Return [X, Y] of the center of cell containing provided text 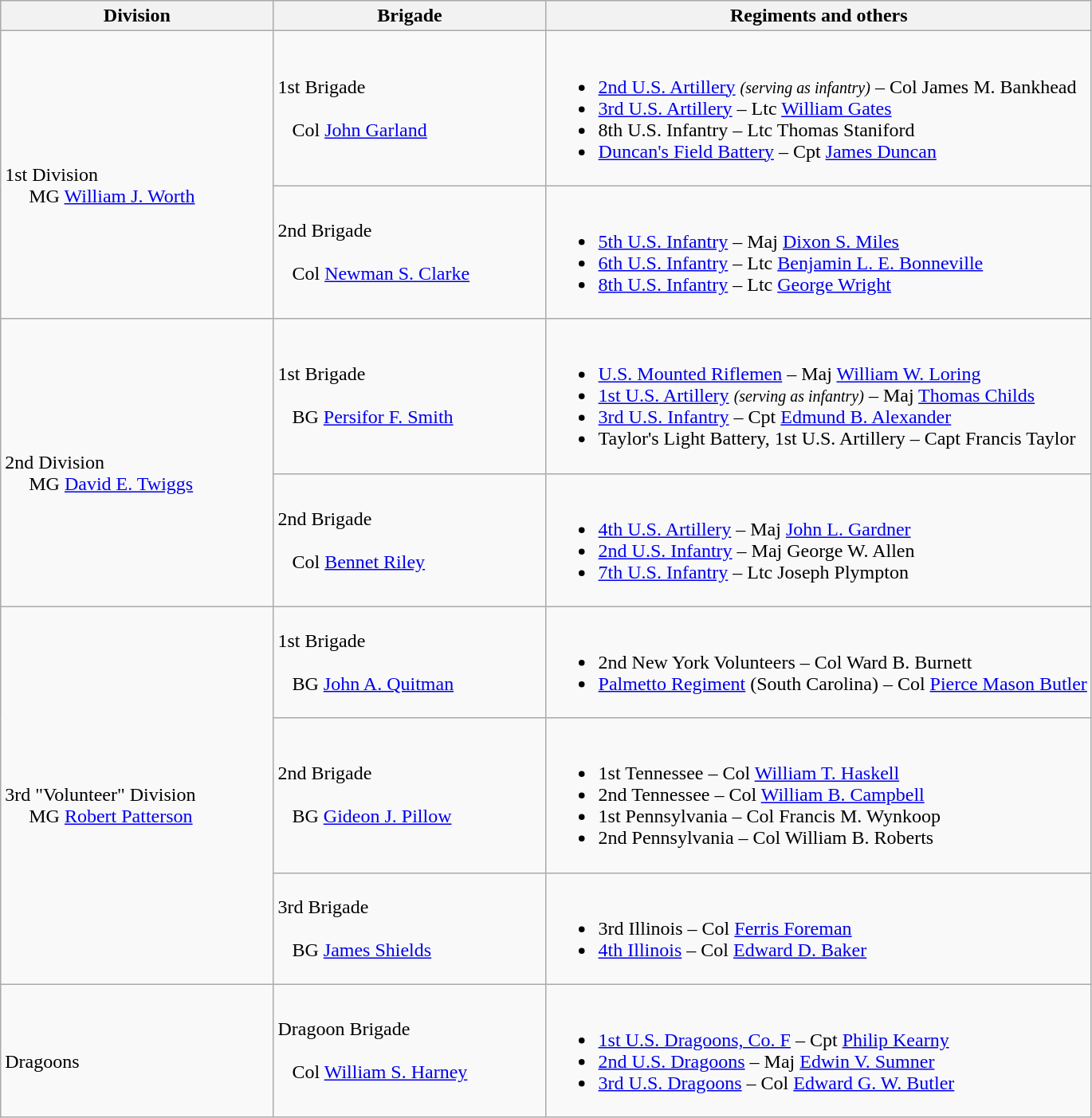
3rd "Volunteer" Division MG Robert Patterson [137, 795]
2nd New York Volunteers – Col Ward B. BurnettPalmetto Regiment (South Carolina) – Col Pierce Mason Butler [819, 662]
3rd Illinois – Col Ferris Foreman4th Illinois – Col Edward D. Baker [819, 928]
Dragoon Brigade Col William S. Harney [410, 1050]
2nd Brigade Col Newman S. Clarke [410, 252]
4th U.S. Artillery – Maj John L. Gardner2nd U.S. Infantry – Maj George W. Allen7th U.S. Infantry – Ltc Joseph Plympton [819, 540]
5th U.S. Infantry – Maj Dixon S. Miles6th U.S. Infantry – Ltc Benjamin L. E. Bonneville8th U.S. Infantry – Ltc George Wright [819, 252]
2nd Brigade BG Gideon J. Pillow [410, 795]
1st Brigade BG Persifor F. Smith [410, 396]
2nd Division MG David E. Twiggs [137, 462]
Dragoons [137, 1050]
1st Brigade Col John Garland [410, 108]
Division [137, 16]
1st Brigade BG John A. Quitman [410, 662]
Regiments and others [819, 16]
Brigade [410, 16]
2nd Brigade Col Bennet Riley [410, 540]
1st U.S. Dragoons, Co. F – Cpt Philip Kearny2nd U.S. Dragoons – Maj Edwin V. Sumner3rd U.S. Dragoons – Col Edward G. W. Butler [819, 1050]
3rd Brigade BG James Shields [410, 928]
1st Division MG William J. Worth [137, 175]
